Locate the cell with the specified text and output its (x, y) center coordinate. 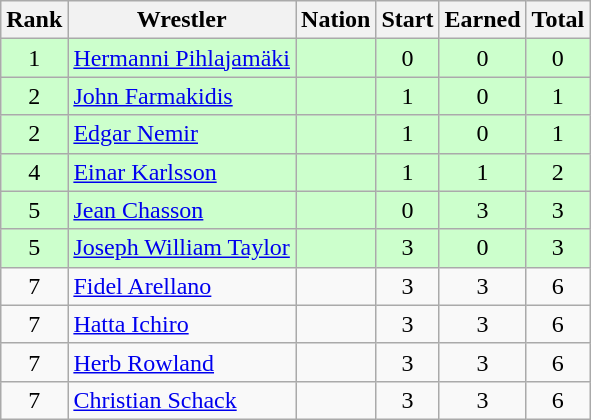
Herb Rowland (182, 362)
Start (408, 20)
Fidel Arellano (182, 286)
Total (558, 20)
Edgar Nemir (182, 134)
Joseph William Taylor (182, 248)
Hatta Ichiro (182, 324)
Christian Schack (182, 400)
John Farmakidis (182, 96)
Jean Chasson (182, 210)
Nation (336, 20)
4 (34, 172)
Earned (482, 20)
Wrestler (182, 20)
Hermanni Pihlajamäki (182, 58)
Einar Karlsson (182, 172)
Rank (34, 20)
